Return [X, Y] of the center of cell containing provided text 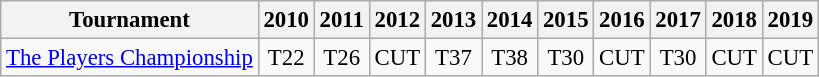
2010 [286, 20]
2012 [397, 20]
Tournament [130, 20]
T37 [453, 58]
2015 [566, 20]
2017 [678, 20]
The Players Championship [130, 58]
2013 [453, 20]
T26 [342, 58]
2014 [510, 20]
2011 [342, 20]
T38 [510, 58]
2018 [734, 20]
2019 [790, 20]
2016 [622, 20]
T22 [286, 58]
